Output the (X, Y) coordinate of the center of the cell containing the given text.  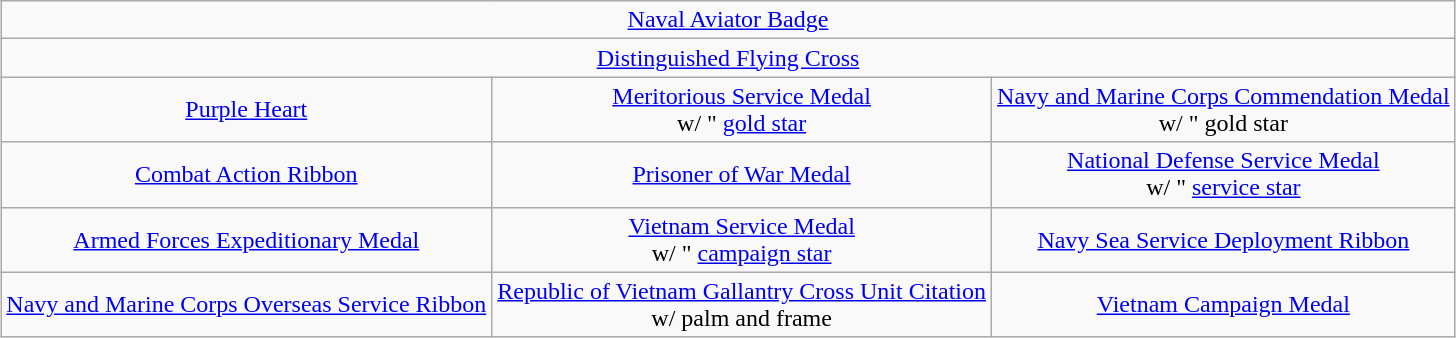
Armed Forces Expeditionary Medal (246, 240)
Republic of Vietnam Gallantry Cross Unit Citationw/ palm and frame (742, 304)
National Defense Service Medalw/ " service star (1224, 174)
Prisoner of War Medal (742, 174)
Navy and Marine Corps Overseas Service Ribbon (246, 304)
Combat Action Ribbon (246, 174)
Naval Aviator Badge (728, 20)
Navy and Marine Corps Commendation Medalw/ " gold star (1224, 110)
Meritorious Service Medalw/ " gold star (742, 110)
Navy Sea Service Deployment Ribbon (1224, 240)
Vietnam Service Medalw/ " campaign star (742, 240)
Vietnam Campaign Medal (1224, 304)
Distinguished Flying Cross (728, 58)
Purple Heart (246, 110)
